Detect which cell encompasses the target text, then output its [x, y] center coordinate. 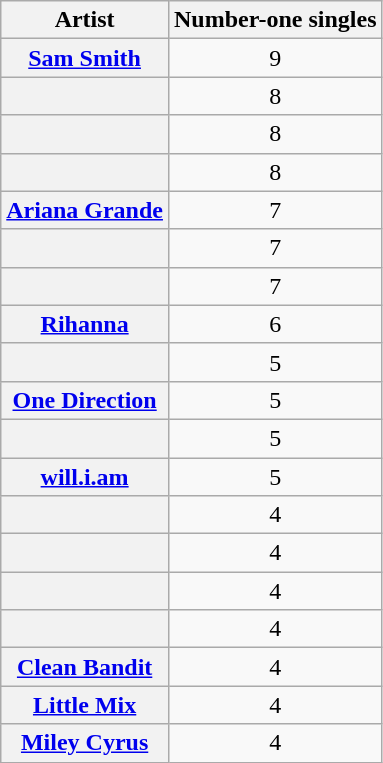
Clean Bandit [85, 667]
Sam Smith [85, 58]
Artist [85, 20]
One Direction [85, 400]
Ariana Grande [85, 210]
Little Mix [85, 705]
Number-one singles [275, 20]
6 [275, 324]
will.i.am [85, 477]
Rihanna [85, 324]
9 [275, 58]
Miley Cyrus [85, 743]
